Detect which cell encompasses the target text, then output its [X, Y] center coordinate. 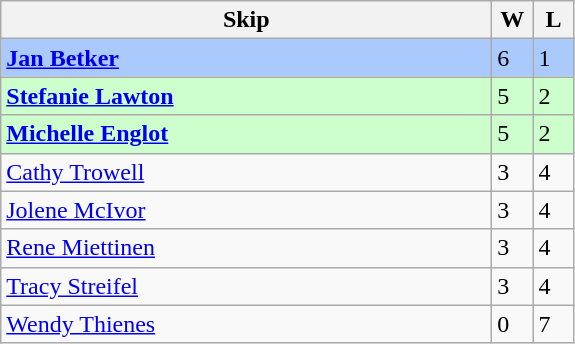
Skip [246, 20]
6 [512, 58]
Wendy Thienes [246, 324]
Cathy Trowell [246, 172]
0 [512, 324]
Rene Miettinen [246, 248]
1 [554, 58]
Jan Betker [246, 58]
Tracy Streifel [246, 286]
Stefanie Lawton [246, 96]
L [554, 20]
W [512, 20]
Jolene McIvor [246, 210]
7 [554, 324]
Michelle Englot [246, 134]
